Detect which cell encompasses the target text, then output its (x, y) center coordinate. 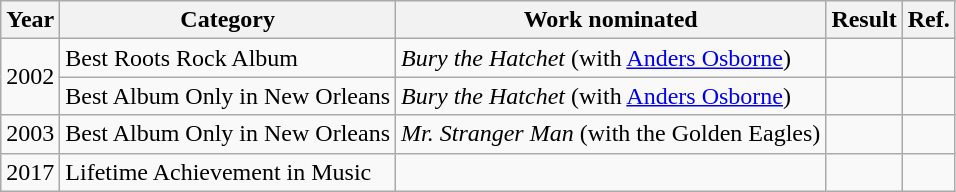
Category (228, 20)
Mr. Stranger Man (with the Golden Eagles) (611, 134)
2003 (30, 134)
Work nominated (611, 20)
Ref. (928, 20)
2002 (30, 77)
Result (864, 20)
Year (30, 20)
2017 (30, 172)
Best Roots Rock Album (228, 58)
Lifetime Achievement in Music (228, 172)
